Return (x, y) of the center of cell containing provided text 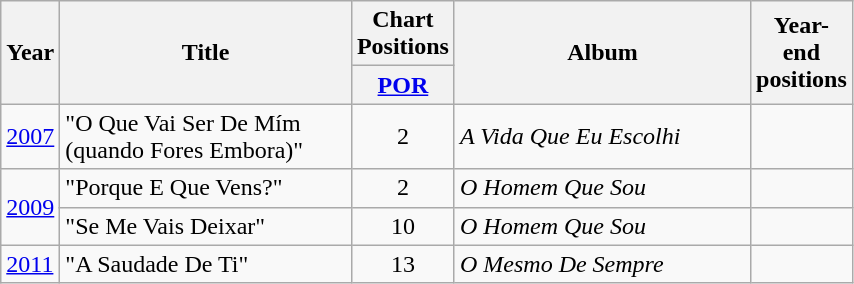
Year-end positions (802, 52)
A Vida Que Eu Escolhi (602, 136)
13 (402, 264)
2007 (30, 136)
POR (402, 85)
"A Saudade De Ti" (206, 264)
"Porque E Que Vens?" (206, 188)
Chart Positions (402, 34)
"Se Me Vais Deixar" (206, 226)
2011 (30, 264)
Title (206, 52)
O Mesmo De Sempre (602, 264)
2009 (30, 207)
Album (602, 52)
"O Que Vai Ser De Mím (quando Fores Embora)" (206, 136)
10 (402, 226)
Year (30, 52)
